Find where the given text appears and provide that cell's center as (X, Y) coordinate. 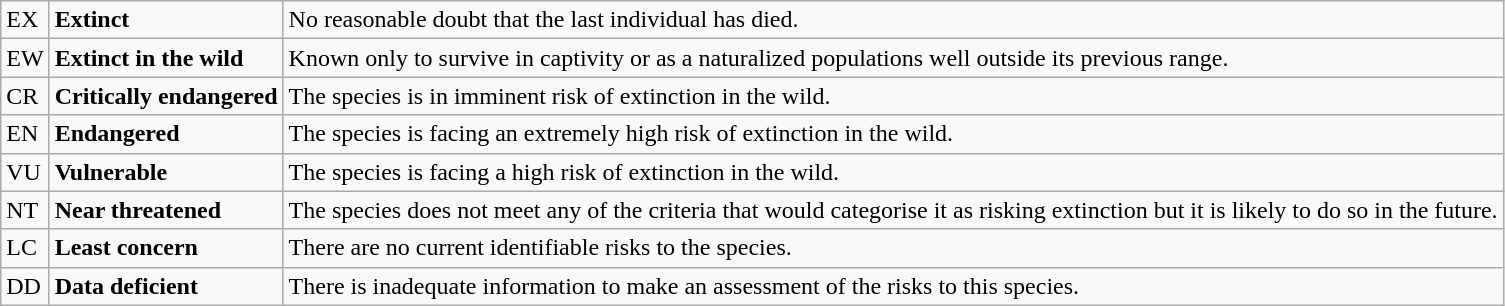
Critically endangered (166, 96)
NT (25, 210)
No reasonable doubt that the last individual has died. (893, 20)
Near threatened (166, 210)
EW (25, 58)
The species does not meet any of the criteria that would categorise it as risking extinction but it is likely to do so in the future. (893, 210)
EX (25, 20)
Known only to survive in captivity or as a naturalized populations well outside its previous range. (893, 58)
The species is facing a high risk of extinction in the wild. (893, 172)
EN (25, 134)
There are no current identifiable risks to the species. (893, 248)
Extinct in the wild (166, 58)
LC (25, 248)
CR (25, 96)
The species is in imminent risk of extinction in the wild. (893, 96)
Data deficient (166, 286)
VU (25, 172)
The species is facing an extremely high risk of extinction in the wild. (893, 134)
DD (25, 286)
There is inadequate information to make an assessment of the risks to this species. (893, 286)
Vulnerable (166, 172)
Extinct (166, 20)
Endangered (166, 134)
Least concern (166, 248)
